Detect which cell encompasses the target text, then output its [x, y] center coordinate. 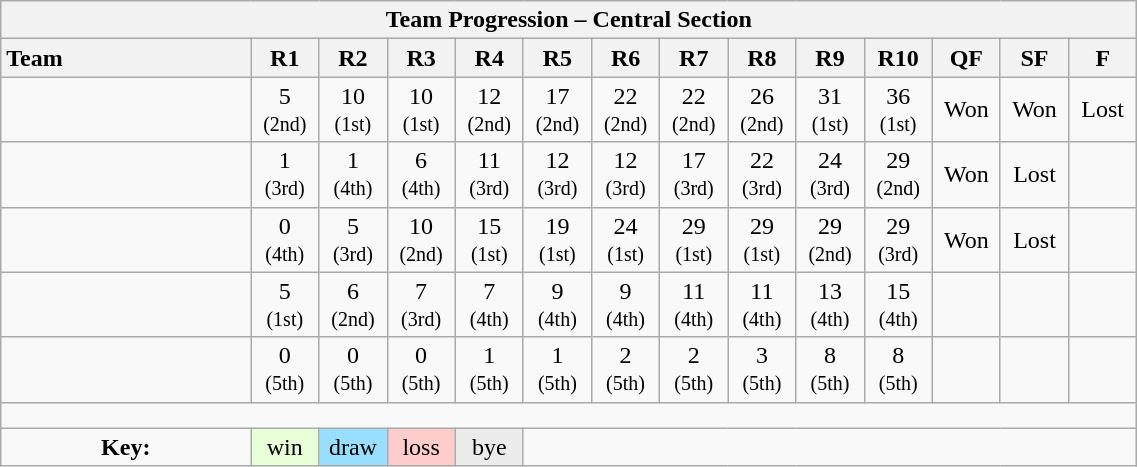
26 (2nd) [762, 110]
loss [421, 447]
3 (5th) [762, 370]
15 (1st) [489, 240]
5 (3rd) [353, 240]
R7 [694, 58]
QF [966, 58]
SF [1034, 58]
19 (1st) [557, 240]
win [285, 447]
24 (1st) [625, 240]
1 (3rd) [285, 174]
7 (3rd) [421, 304]
11 (3rd) [489, 174]
17 (2nd) [557, 110]
10 (2nd) [421, 240]
R1 [285, 58]
6 (2nd) [353, 304]
R9 [830, 58]
31 (1st) [830, 110]
12 (2nd) [489, 110]
draw [353, 447]
6 (4th) [421, 174]
R10 [898, 58]
29 (3rd) [898, 240]
bye [489, 447]
7 (4th) [489, 304]
22 (3rd) [762, 174]
5 (2nd) [285, 110]
Team [126, 58]
17 (3rd) [694, 174]
F [1103, 58]
R5 [557, 58]
1 (4th) [353, 174]
R3 [421, 58]
5 (1st) [285, 304]
0 (4th) [285, 240]
Key: [126, 447]
13 (4th) [830, 304]
24 (3rd) [830, 174]
R8 [762, 58]
15 (4th) [898, 304]
Team Progression – Central Section [569, 20]
R2 [353, 58]
R4 [489, 58]
36 (1st) [898, 110]
R6 [625, 58]
